Capture the cell that displays the provided text and extract its [x, y] central coordinate. 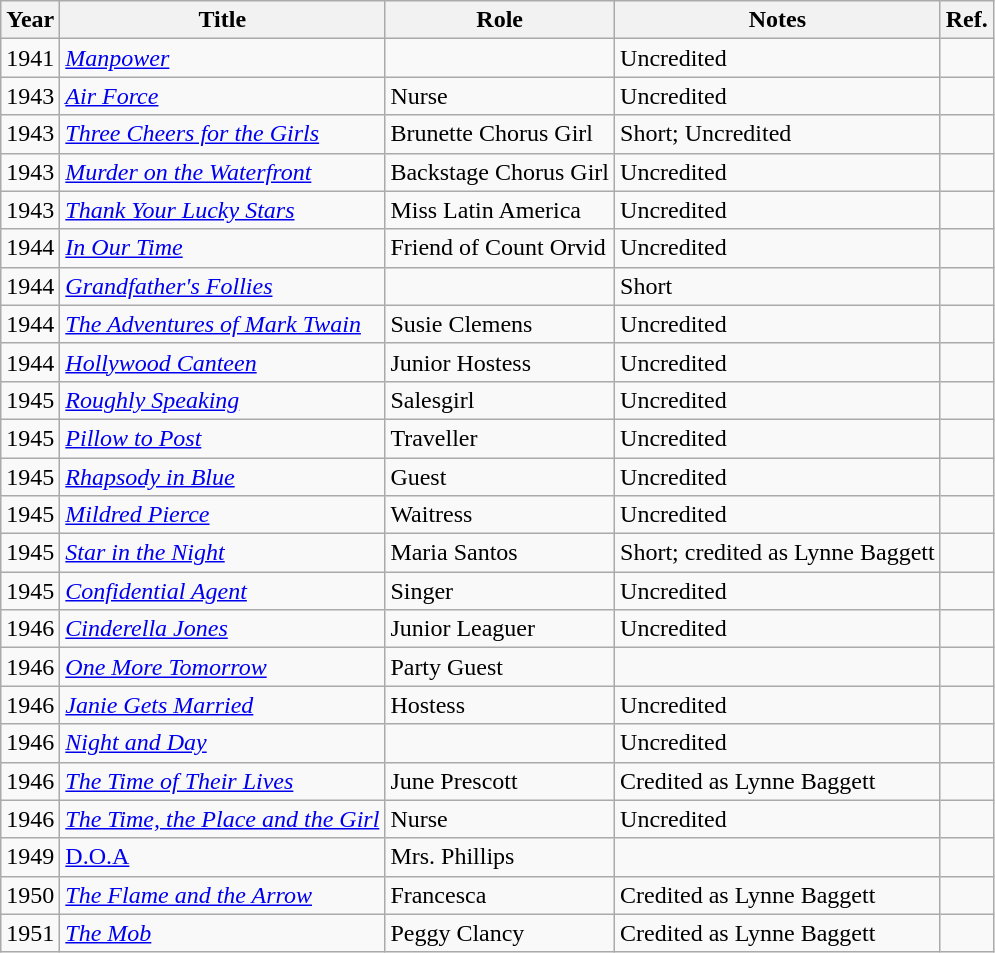
Pillow to Post [222, 438]
Short; Uncredited [778, 134]
Ref. [966, 20]
Night and Day [222, 743]
The Time of Their Lives [222, 781]
Short; credited as Lynne Baggett [778, 553]
The Mob [222, 933]
Backstage Chorus Girl [500, 172]
Confidential Agent [222, 591]
The Adventures of Mark Twain [222, 324]
The Flame and the Arrow [222, 895]
Mrs. Phillips [500, 857]
Mildred Pierce [222, 515]
Friend of Count Orvid [500, 248]
June Prescott [500, 781]
Waitress [500, 515]
Role [500, 20]
Cinderella Jones [222, 629]
Air Force [222, 96]
Brunette Chorus Girl [500, 134]
Murder on the Waterfront [222, 172]
Manpower [222, 58]
Traveller [500, 438]
Guest [500, 477]
Hostess [500, 705]
Three Cheers for the Girls [222, 134]
D.O.A [222, 857]
In Our Time [222, 248]
Junior Leaguer [500, 629]
Miss Latin America [500, 210]
Singer [500, 591]
Title [222, 20]
Grandfather's Follies [222, 286]
The Time, the Place and the Girl [222, 819]
Susie Clemens [500, 324]
Salesgirl [500, 400]
1950 [30, 895]
Hollywood Canteen [222, 362]
1941 [30, 58]
Notes [778, 20]
1951 [30, 933]
Year [30, 20]
Francesca [500, 895]
Star in the Night [222, 553]
Short [778, 286]
Roughly Speaking [222, 400]
Thank Your Lucky Stars [222, 210]
One More Tomorrow [222, 667]
1949 [30, 857]
Maria Santos [500, 553]
Janie Gets Married [222, 705]
Rhapsody in Blue [222, 477]
Junior Hostess [500, 362]
Peggy Clancy [500, 933]
Party Guest [500, 667]
